Determine the (X, Y) coordinate at the center of the cell enclosing the given text.  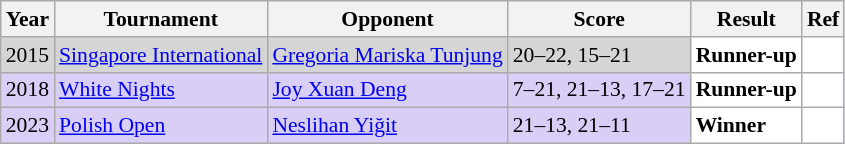
Opponent (387, 19)
2015 (28, 55)
2018 (28, 90)
21–13, 21–11 (600, 126)
Result (746, 19)
2023 (28, 126)
Tournament (160, 19)
Singapore International (160, 55)
Winner (746, 126)
Ref (823, 19)
Score (600, 19)
Gregoria Mariska Tunjung (387, 55)
Joy Xuan Deng (387, 90)
Neslihan Yiğit (387, 126)
7–21, 21–13, 17–21 (600, 90)
20–22, 15–21 (600, 55)
White Nights (160, 90)
Year (28, 19)
Polish Open (160, 126)
